Search for the cell housing the specified text and yield its [X, Y] center coordinate. 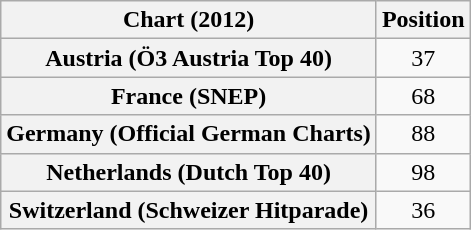
Chart (2012) [189, 20]
98 [423, 172]
Germany (Official German Charts) [189, 134]
Switzerland (Schweizer Hitparade) [189, 210]
Netherlands (Dutch Top 40) [189, 172]
68 [423, 96]
37 [423, 58]
Austria (Ö3 Austria Top 40) [189, 58]
36 [423, 210]
88 [423, 134]
France (SNEP) [189, 96]
Position [423, 20]
